Return the [X, Y] coordinate for the center point of the cell that contains the specified text.  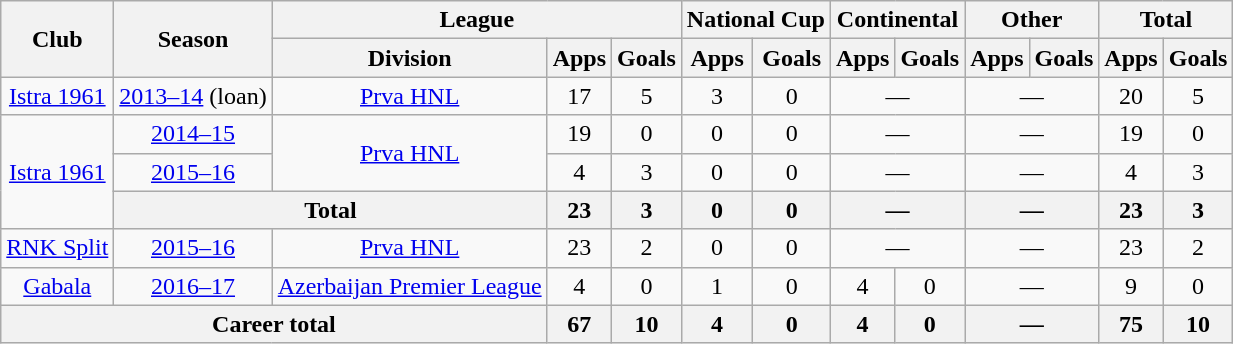
Division [410, 58]
75 [1131, 324]
Gabala [58, 286]
Azerbaijan Premier League [410, 286]
League [476, 20]
67 [579, 324]
Career total [274, 324]
Other [1032, 20]
2014–15 [193, 134]
Club [58, 39]
20 [1131, 96]
2013–14 (loan) [193, 96]
9 [1131, 286]
17 [579, 96]
1 [717, 286]
National Cup [756, 20]
Continental [897, 20]
Season [193, 39]
RNK Split [58, 248]
2016–17 [193, 286]
